Return [x, y] of the center of cell containing provided text 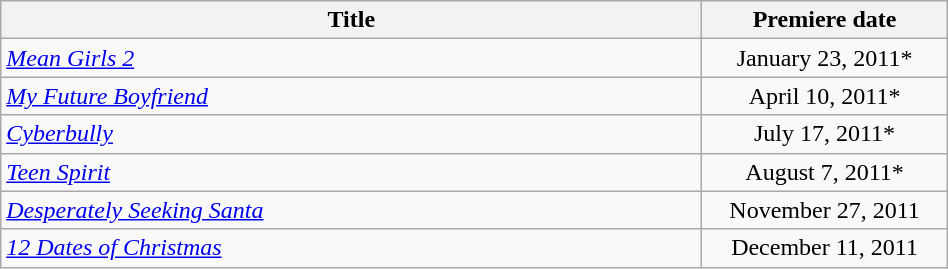
August 7, 2011* [824, 172]
July 17, 2011* [824, 134]
Cyberbully [352, 134]
Desperately Seeking Santa [352, 210]
November 27, 2011 [824, 210]
December 11, 2011 [824, 248]
My Future Boyfriend [352, 96]
12 Dates of Christmas [352, 248]
Premiere date [824, 20]
Title [352, 20]
April 10, 2011* [824, 96]
Mean Girls 2 [352, 58]
January 23, 2011* [824, 58]
Teen Spirit [352, 172]
